Identify which cell holds the provided text, then report its (x, y) central coordinate. 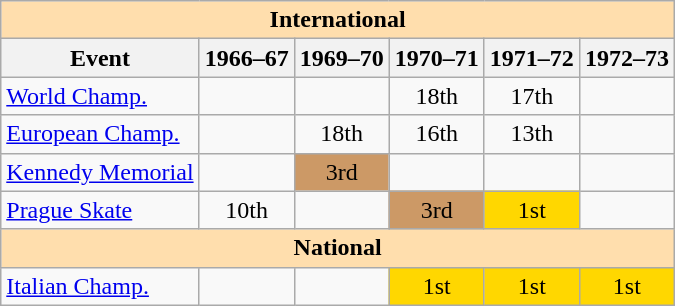
World Champ. (100, 96)
13th (532, 134)
International (338, 20)
1972–73 (626, 58)
Italian Champ. (100, 286)
10th (246, 210)
National (338, 248)
17th (532, 96)
Event (100, 58)
1966–67 (246, 58)
European Champ. (100, 134)
Kennedy Memorial (100, 172)
Prague Skate (100, 210)
16th (436, 134)
1970–71 (436, 58)
1971–72 (532, 58)
1969–70 (342, 58)
